Return (x, y) of the center of cell containing provided text 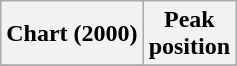
Chart (2000) (72, 34)
Peakposition (189, 34)
